Provide the [x, y] coordinate of the cell's center where the given text is located.  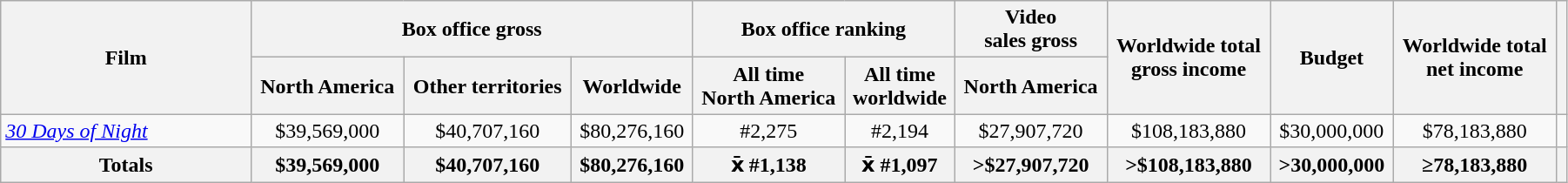
$108,183,880 [1189, 131]
30 Days of Night [126, 131]
x̄ #1,138 [769, 165]
Worldwide totalnet income [1475, 58]
Other territories [487, 85]
Worldwide [632, 85]
All time North America [769, 85]
$27,907,720 [1030, 131]
x̄ #1,097 [900, 165]
$78,183,880 [1475, 131]
Video sales gross [1030, 30]
#2,275 [769, 131]
All time worldwide [900, 85]
≥78,183,880 [1475, 165]
Budget [1331, 58]
Worldwide totalgross income [1189, 58]
Film [126, 58]
Totals [126, 165]
>$108,183,880 [1189, 165]
Box office ranking [823, 30]
Box office gross [472, 30]
#2,194 [900, 131]
>$27,907,720 [1030, 165]
>30,000,000 [1331, 165]
$30,000,000 [1331, 131]
